Extract the [x, y] coordinate from the center of the cell holding the provided text.  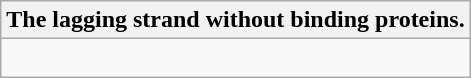
The lagging strand without binding proteins. [236, 20]
